Return the [x, y] coordinate for the center point of the cell that contains the specified text.  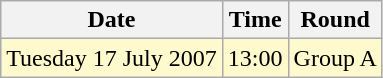
Tuesday 17 July 2007 [112, 58]
13:00 [255, 58]
Time [255, 20]
Date [112, 20]
Group A [335, 58]
Round [335, 20]
